Return [X, Y] of the center of cell containing provided text 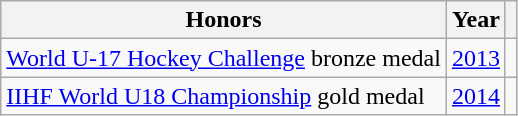
2013 [476, 58]
IIHF World U18 Championship gold medal [224, 96]
Honors [224, 20]
2014 [476, 96]
World U-17 Hockey Challenge bronze medal [224, 58]
Year [476, 20]
